Scan for the cell matching the given text and deliver its (X, Y) coordinate at center. 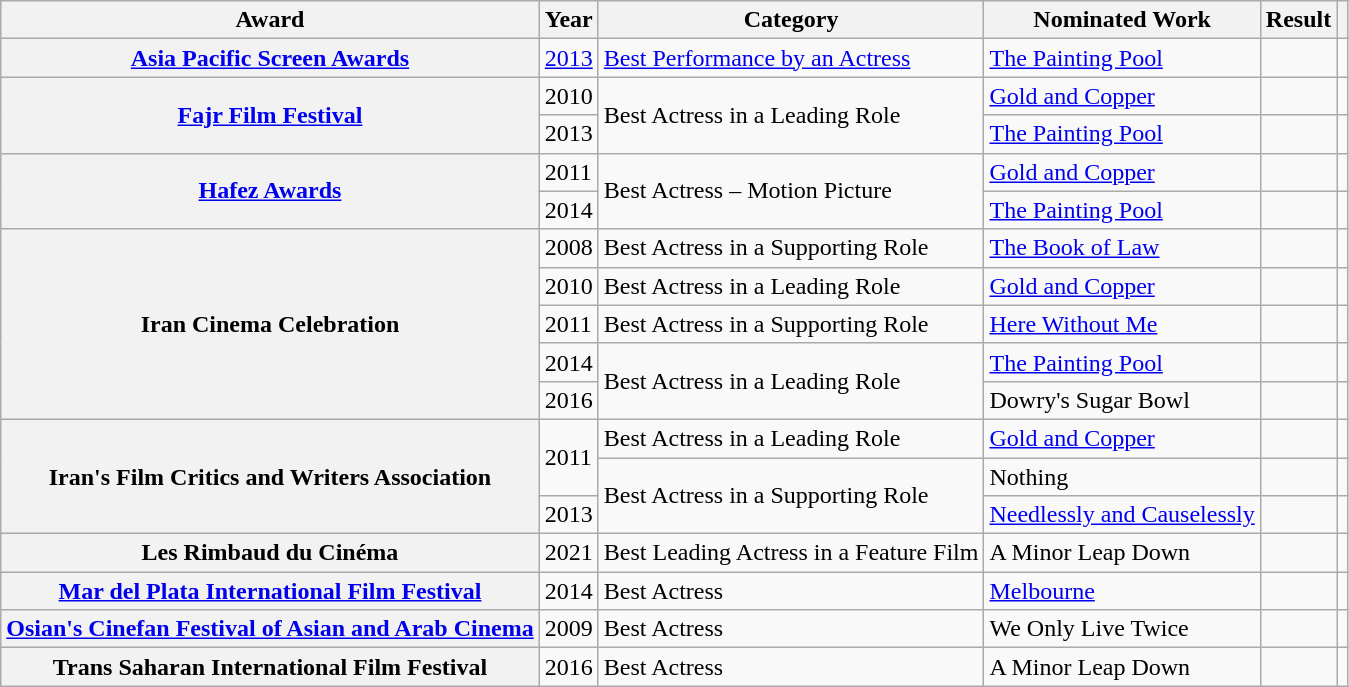
Asia Pacific Screen Awards (270, 58)
Osian's Cinefan Festival of Asian and Arab Cinema (270, 629)
We Only Live Twice (1122, 629)
Here Without Me (1122, 324)
Iran Cinema Celebration (270, 324)
Nominated Work (1122, 20)
Melbourne (1122, 591)
Category (791, 20)
Result (1298, 20)
Iran's Film Critics and Writers Association (270, 476)
Mar del Plata International Film Festival (270, 591)
2021 (568, 553)
Nothing (1122, 477)
2009 (568, 629)
Les Rimbaud du Cinéma (270, 553)
2008 (568, 248)
Year (568, 20)
Hafez Awards (270, 191)
Trans Saharan International Film Festival (270, 667)
Fajr Film Festival (270, 115)
The Book of Law (1122, 248)
Dowry's Sugar Bowl (1122, 400)
Best Leading Actress in a Feature Film (791, 553)
Best Actress – Motion Picture (791, 191)
Award (270, 20)
Best Performance by an Actress (791, 58)
Needlessly and Causelessly (1122, 515)
